Pinpoint the cell where the given text exists, returning its (X, Y) midpoint coordinate. 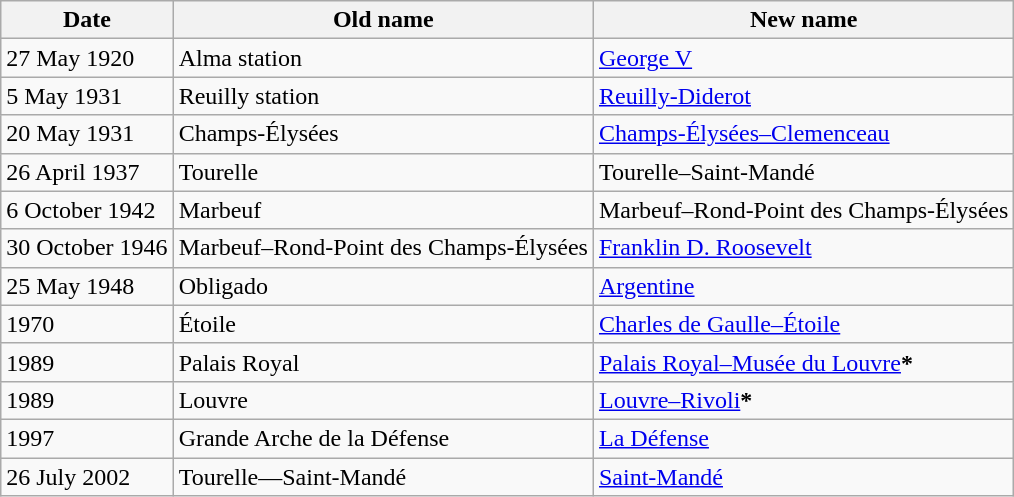
Palais Royal–Musée du Louvre* (803, 362)
Étoile (383, 324)
Louvre (383, 400)
Tourelle—Saint-Mandé (383, 477)
Louvre–Rivoli* (803, 400)
30 October 1946 (87, 248)
25 May 1948 (87, 286)
Tourelle (383, 172)
1970 (87, 324)
Tourelle–Saint-Mandé (803, 172)
5 May 1931 (87, 96)
Reuilly-Diderot (803, 96)
La Défense (803, 438)
20 May 1931 (87, 134)
Date (87, 20)
Grande Arche de la Défense (383, 438)
26 July 2002 (87, 477)
6 October 1942 (87, 210)
Marbeuf (383, 210)
Franklin D. Roosevelt (803, 248)
1997 (87, 438)
Old name (383, 20)
Charles de Gaulle–Étoile (803, 324)
26 April 1937 (87, 172)
Obligado (383, 286)
Saint-Mandé (803, 477)
Champs-Élysées (383, 134)
Argentine (803, 286)
Alma station (383, 58)
Reuilly station (383, 96)
27 May 1920 (87, 58)
New name (803, 20)
Palais Royal (383, 362)
Champs-Élysées–Clemenceau (803, 134)
George V (803, 58)
